Locate the cell with the specified text and output its (X, Y) center coordinate. 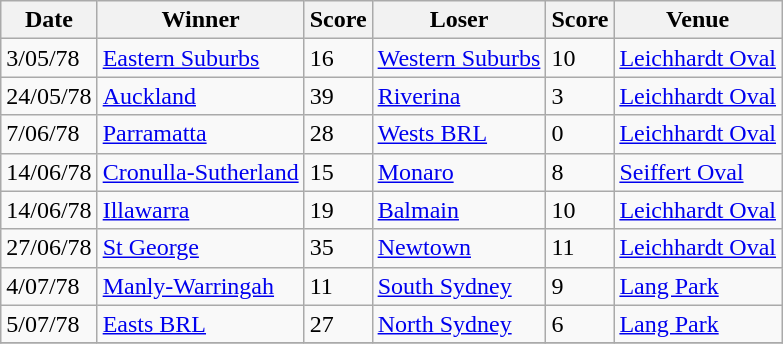
Newtown (459, 248)
South Sydney (459, 286)
Seiffert Oval (698, 172)
Balmain (459, 210)
Auckland (200, 96)
Loser (459, 20)
8 (580, 172)
Eastern Suburbs (200, 58)
39 (338, 96)
Easts BRL (200, 324)
16 (338, 58)
28 (338, 134)
24/05/78 (49, 96)
Date (49, 20)
Winner (200, 20)
Western Suburbs (459, 58)
Cronulla-Sutherland (200, 172)
0 (580, 134)
7/06/78 (49, 134)
27 (338, 324)
North Sydney (459, 324)
35 (338, 248)
9 (580, 286)
Illawarra (200, 210)
15 (338, 172)
19 (338, 210)
27/06/78 (49, 248)
Manly-Warringah (200, 286)
Venue (698, 20)
Monaro (459, 172)
3/05/78 (49, 58)
Wests BRL (459, 134)
Riverina (459, 96)
3 (580, 96)
Parramatta (200, 134)
4/07/78 (49, 286)
St George (200, 248)
6 (580, 324)
5/07/78 (49, 324)
